Detect which cell encompasses the target text, then output its (x, y) center coordinate. 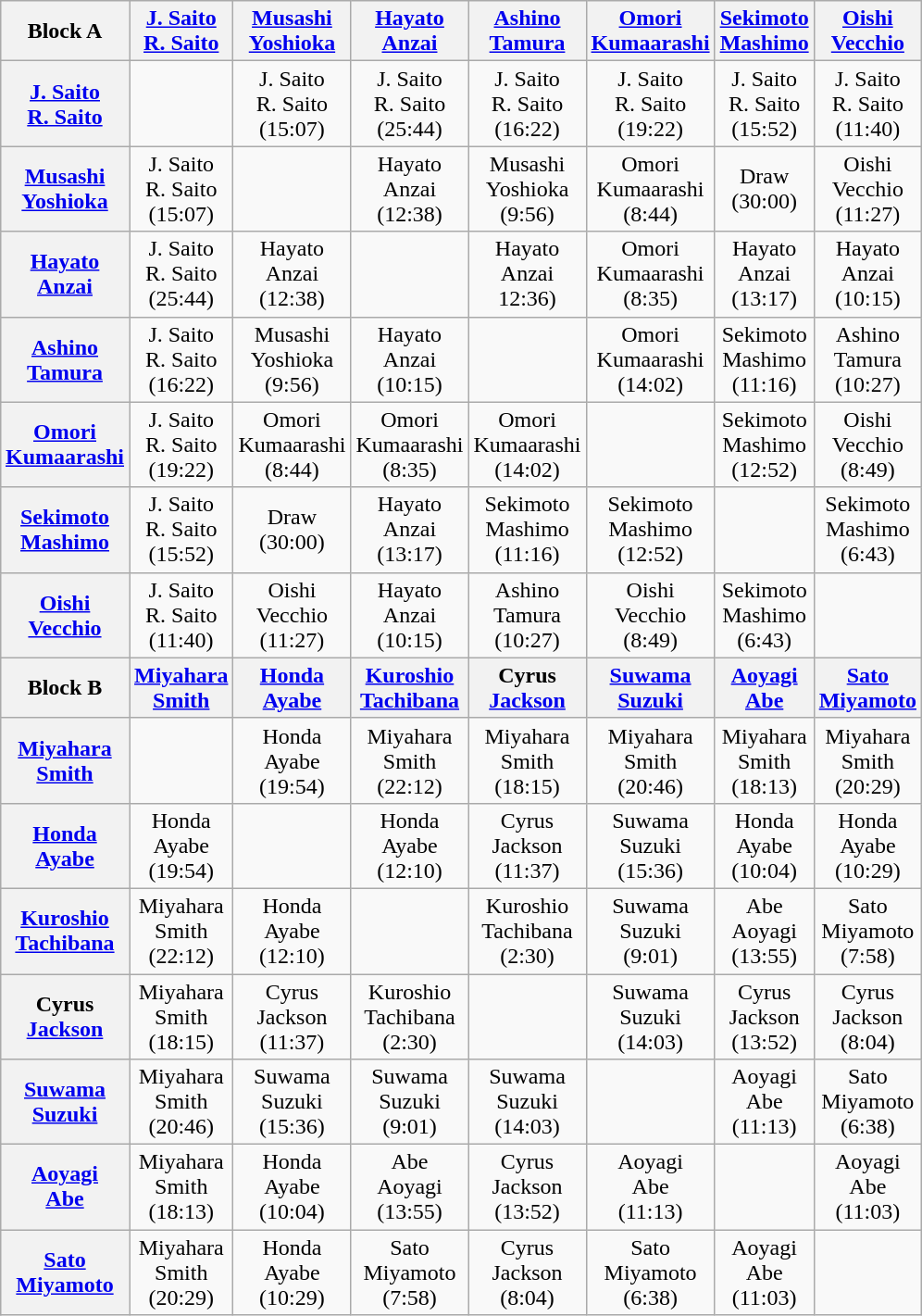
Block A (65, 31)
HayatoAnzai12:36) (528, 274)
Block B (65, 687)
